Return the (X, Y) coordinate for the center point of the cell that contains the specified text.  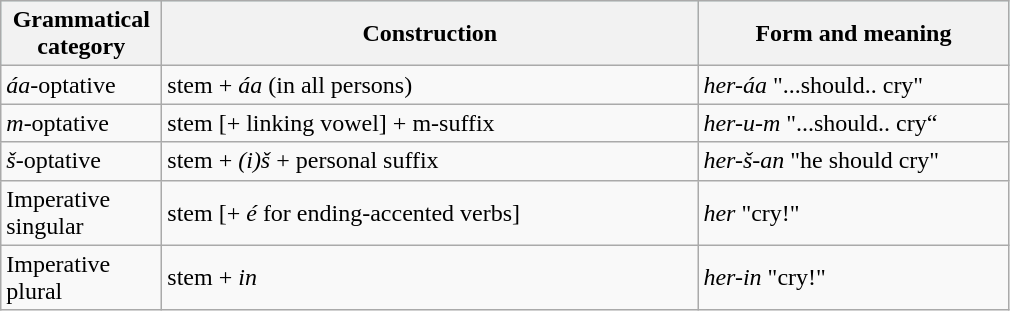
š-optative (82, 161)
Form and meaning (854, 34)
stem + (i)š + personal suffix (430, 161)
Imperativeplural (82, 278)
stem + áa (in all persons) (430, 85)
stem [+ linking vowel] + m-suffix (430, 123)
her-áa "...should.. cry" (854, 85)
her "cry!" (854, 212)
her-u-m "...should.. cry“ (854, 123)
stem + in (430, 278)
Grammaticalcategory (82, 34)
áa-optative (82, 85)
her-in "cry!" (854, 278)
m-optative (82, 123)
her-š-an "he should cry" (854, 161)
Construction (430, 34)
stem [+ é for ending-accented verbs] (430, 212)
Imperativesingular (82, 212)
